From the cell containing the given text, extract its center point as (x, y) coordinate. 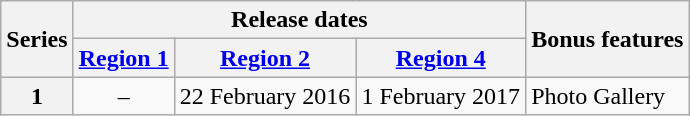
1 (37, 96)
Region 2 (265, 58)
Photo Gallery (608, 96)
Series (37, 39)
Region 1 (124, 58)
Region 4 (441, 58)
Release dates (299, 20)
– (124, 96)
1 February 2017 (441, 96)
Bonus features (608, 39)
22 February 2016 (265, 96)
